Search for the cell housing the specified text and yield its (x, y) center coordinate. 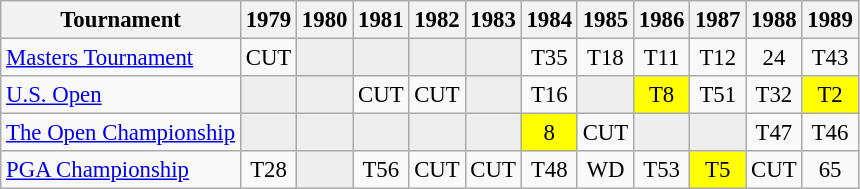
Tournament (121, 20)
1980 (325, 20)
T56 (381, 170)
T18 (605, 58)
T43 (830, 58)
T12 (718, 58)
8 (549, 133)
PGA Championship (121, 170)
24 (774, 58)
1982 (437, 20)
1987 (718, 20)
T35 (549, 58)
T48 (549, 170)
65 (830, 170)
The Open Championship (121, 133)
U.S. Open (121, 95)
T2 (830, 95)
T32 (774, 95)
WD (605, 170)
T8 (661, 95)
T11 (661, 58)
T51 (718, 95)
T53 (661, 170)
1988 (774, 20)
1981 (381, 20)
1983 (493, 20)
T46 (830, 133)
1989 (830, 20)
Masters Tournament (121, 58)
1979 (268, 20)
T16 (549, 95)
T5 (718, 170)
1985 (605, 20)
1984 (549, 20)
1986 (661, 20)
T47 (774, 133)
T28 (268, 170)
